Identify which cell holds the provided text, then report its [X, Y] central coordinate. 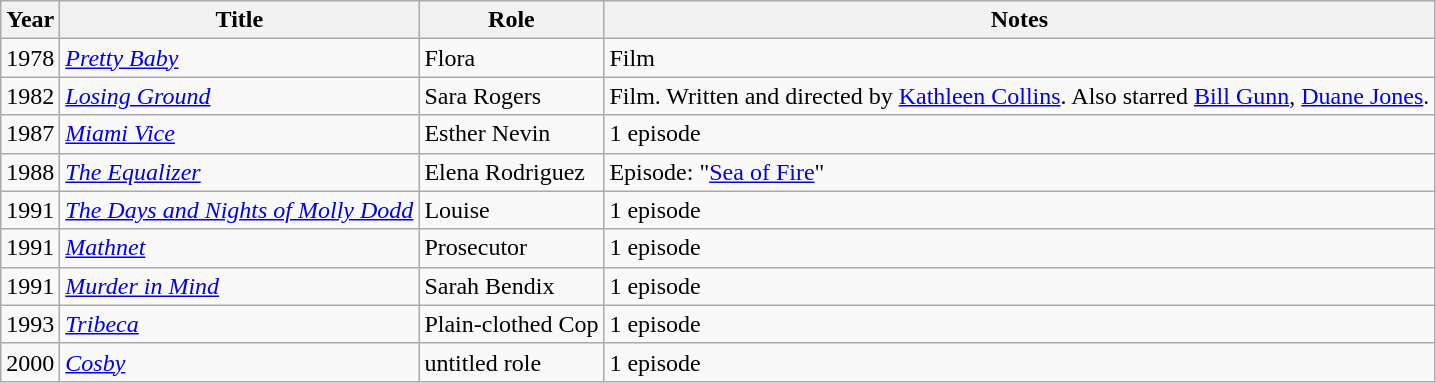
Flora [512, 58]
1982 [30, 96]
1987 [30, 134]
Tribeca [240, 324]
Miami Vice [240, 134]
Title [240, 20]
untitled role [512, 362]
Mathnet [240, 248]
Prosecutor [512, 248]
Losing Ground [240, 96]
Film [1020, 58]
1988 [30, 172]
The Days and Nights of Molly Dodd [240, 210]
The Equalizer [240, 172]
1978 [30, 58]
Murder in Mind [240, 286]
Elena Rodriguez [512, 172]
Episode: "Sea of Fire" [1020, 172]
Role [512, 20]
Sara Rogers [512, 96]
Film. Written and directed by Kathleen Collins. Also starred Bill Gunn, Duane Jones. [1020, 96]
Year [30, 20]
1993 [30, 324]
2000 [30, 362]
Pretty Baby [240, 58]
Cosby [240, 362]
Plain-clothed Cop [512, 324]
Notes [1020, 20]
Esther Nevin [512, 134]
Sarah Bendix [512, 286]
Louise [512, 210]
